Provide the (x, y) coordinate of the cell's center where the given text is located.  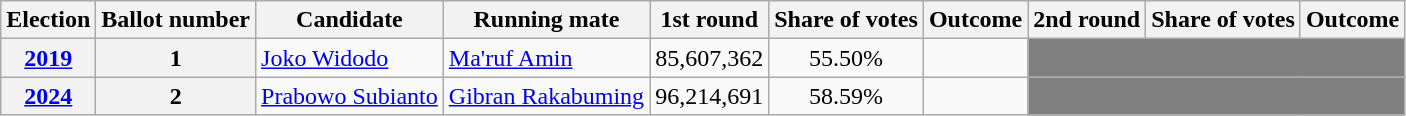
58.59% (846, 96)
Gibran Rakabuming (546, 96)
2 (176, 96)
96,214,691 (710, 96)
Ballot number (176, 20)
2024 (48, 96)
Ma'ruf Amin (546, 58)
85,607,362 (710, 58)
Joko Widodo (350, 58)
2nd round (1087, 20)
2019 (48, 58)
1 (176, 58)
Prabowo Subianto (350, 96)
Running mate (546, 20)
Election (48, 20)
Candidate (350, 20)
55.50% (846, 58)
1st round (710, 20)
